Return the (X, Y) coordinate for the center point of the cell that contains the specified text.  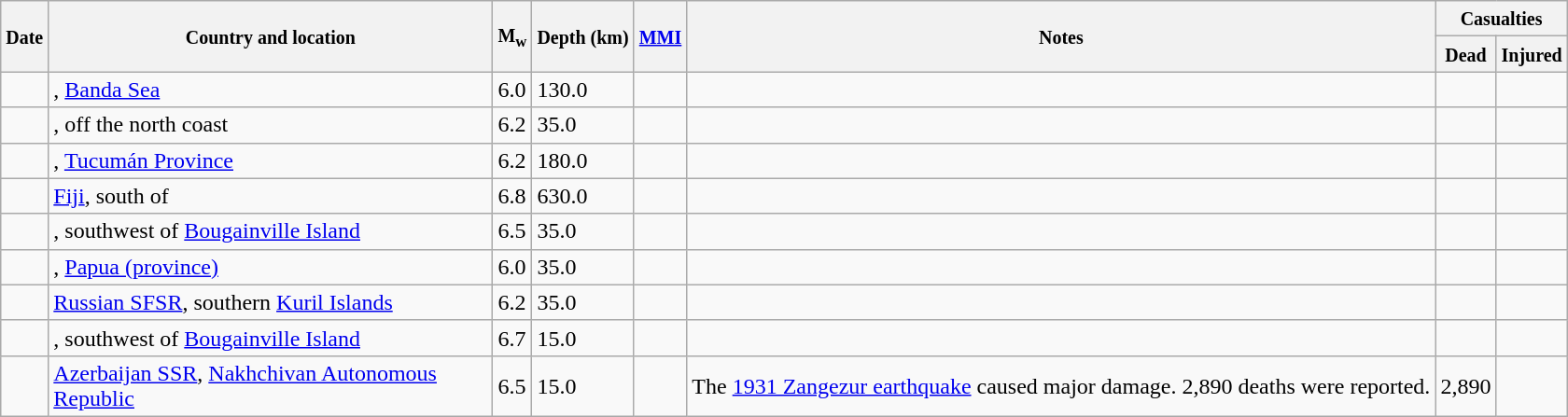
Notes (1061, 36)
Country and location (271, 36)
Azerbaijan SSR, Nakhchivan Autonomous Republic (271, 386)
Injured (1532, 54)
, Banda Sea (271, 90)
, Papua (province) (271, 267)
6.8 (512, 196)
130.0 (582, 90)
, off the north coast (271, 125)
2,890 (1465, 386)
Russian SFSR, southern Kuril Islands (271, 302)
Fiji, south of (271, 196)
6.7 (512, 338)
Date (24, 36)
Casualties (1501, 19)
The 1931 Zangezur earthquake caused major damage. 2,890 deaths were reported. (1061, 386)
Dead (1465, 54)
630.0 (582, 196)
Mw (512, 36)
, Tucumán Province (271, 160)
Depth (km) (582, 36)
180.0 (582, 160)
MMI (661, 36)
